Return the (X, Y) coordinate for the center point of the cell that contains the specified text.  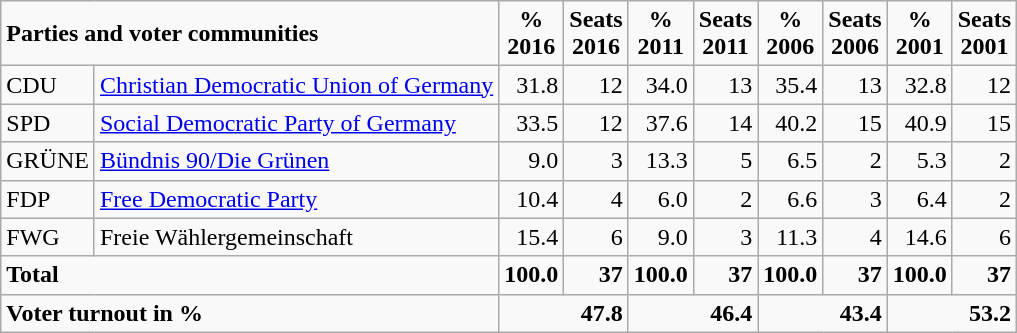
31.8 (532, 85)
6.5 (790, 161)
10.4 (532, 199)
6.4 (920, 199)
Parties and voter communities (250, 34)
Christian Democratic Union of Germany (296, 85)
FDP (48, 199)
Seats2016 (596, 34)
Voter turnout in % (250, 313)
FWG (48, 237)
%2011 (660, 34)
14.6 (920, 237)
CDU (48, 85)
33.5 (532, 123)
SPD (48, 123)
6.0 (660, 199)
Seats2006 (855, 34)
46.4 (692, 313)
6.6 (790, 199)
Free Democratic Party (296, 199)
5 (725, 161)
13.3 (660, 161)
Total (250, 275)
%2006 (790, 34)
Freie Wählergemeinschaft (296, 237)
53.2 (952, 313)
%2001 (920, 34)
%2016 (532, 34)
37.6 (660, 123)
35.4 (790, 85)
47.8 (564, 313)
32.8 (920, 85)
11.3 (790, 237)
5.3 (920, 161)
GRÜNE (48, 161)
34.0 (660, 85)
40.9 (920, 123)
Social Democratic Party of Germany (296, 123)
Bündnis 90/Die Grünen (296, 161)
40.2 (790, 123)
14 (725, 123)
15.4 (532, 237)
43.4 (822, 313)
Seats2001 (984, 34)
Seats2011 (725, 34)
